Determine the [X, Y] coordinate at the center of the cell enclosing the given text.  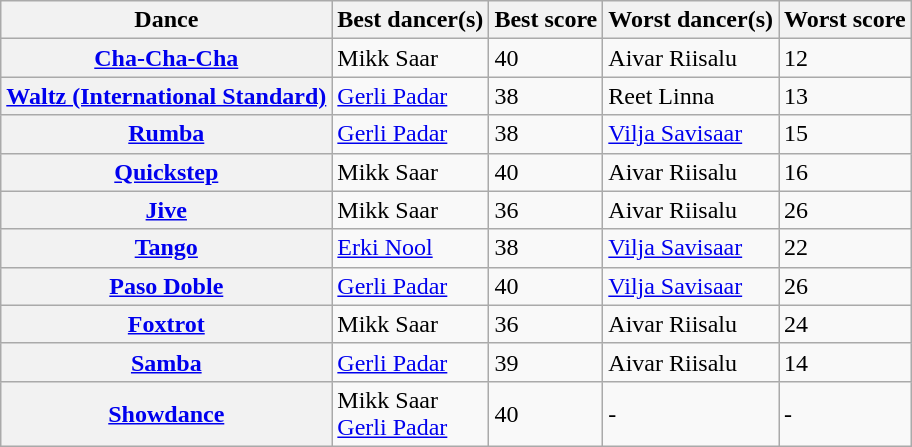
39 [546, 362]
Reet Linna [691, 96]
Showdance [166, 414]
15 [844, 134]
24 [844, 324]
Foxtrot [166, 324]
Dance [166, 20]
22 [844, 248]
12 [844, 58]
Worst score [844, 20]
Best dancer(s) [410, 20]
Waltz (International Standard) [166, 96]
Paso Doble [166, 286]
Cha-Cha-Cha [166, 58]
Rumba [166, 134]
16 [844, 172]
14 [844, 362]
Best score [546, 20]
Erki Nool [410, 248]
Worst dancer(s) [691, 20]
Mikk SaarGerli Padar [410, 414]
Jive [166, 210]
Samba [166, 362]
13 [844, 96]
Quickstep [166, 172]
Tango [166, 248]
